Identify which cell holds the provided text, then report its [x, y] central coordinate. 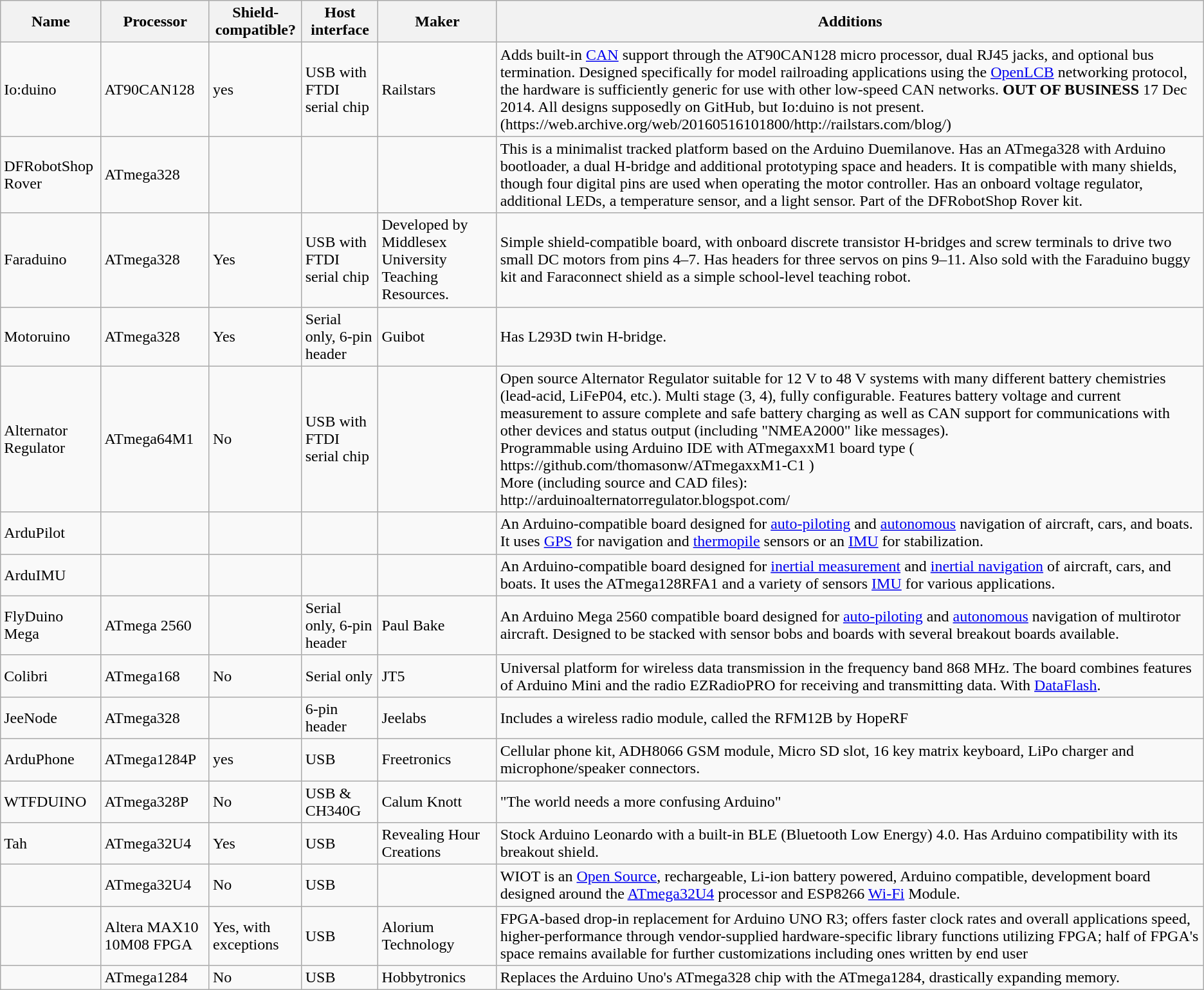
ATmega168 [155, 675]
"The world needs a more confusing Arduino" [850, 802]
Host interface [340, 22]
ArduIMU [51, 575]
USB & CH340G [340, 802]
Shield-compatible? [255, 22]
Has L293D twin H-bridge. [850, 336]
Serial only [340, 675]
Alorium Technology [437, 936]
Cellular phone kit, ADH8066 GSM module, Micro SD slot, 16 key matrix keyboard, LiPo charger and microphone/speaker connectors. [850, 759]
Guibot [437, 336]
ATmega1284 [155, 978]
Replaces the Arduino Uno's ATmega328 chip with the ATmega1284, drastically expanding memory. [850, 978]
Jeelabs [437, 718]
Maker [437, 22]
Tah [51, 844]
Io:duino [51, 89]
ATmega64M1 [155, 439]
FlyDuino Mega [51, 625]
Name [51, 22]
Includes a wireless radio module, called the RFM12B by HopeRF [850, 718]
AT90CAN128 [155, 89]
Colibri [51, 675]
Railstars [437, 89]
Paul Bake [437, 625]
DFRobotShop Rover [51, 175]
ArduPhone [51, 759]
Hobbytronics [437, 978]
Developed by Middlesex University Teaching Resources. [437, 260]
Altera MAX10 10M08 FPGA [155, 936]
ArduPilot [51, 533]
Revealing Hour Creations [437, 844]
6-pin header [340, 718]
Freetronics [437, 759]
ATmega1284P [155, 759]
Stock Arduino Leonardo with a built-in BLE (Bluetooth Low Energy) 4.0. Has Arduino compatibility with its breakout shield. [850, 844]
JT5 [437, 675]
Alternator Regulator [51, 439]
ATmega 2560 [155, 625]
Faraduino [51, 260]
JeeNode [51, 718]
Calum Knott [437, 802]
Yes, with exceptions [255, 936]
Additions [850, 22]
WTFDUINO [51, 802]
Motoruino [51, 336]
Processor [155, 22]
ATmega328P [155, 802]
